Extract the (x, y) coordinate from the center of the cell holding the provided text.  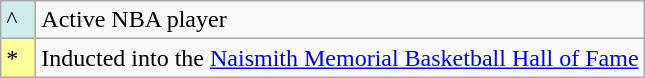
* (18, 58)
Inducted into the Naismith Memorial Basketball Hall of Fame (340, 58)
Active NBA player (340, 20)
^ (18, 20)
